Return (X, Y) of the center of cell containing provided text 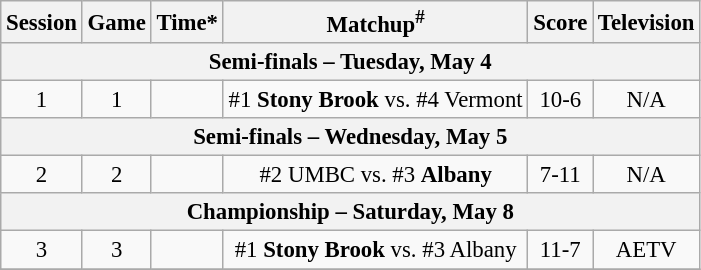
Matchup# (376, 22)
Game (116, 22)
Time* (187, 22)
Session (42, 22)
Semi-finals – Wednesday, May 5 (350, 137)
Semi-finals – Tuesday, May 4 (350, 62)
Score (560, 22)
AETV (646, 250)
7-11 (560, 175)
#1 Stony Brook vs. #3 Albany (376, 250)
#1 Stony Brook vs. #4 Vermont (376, 100)
Championship – Saturday, May 8 (350, 213)
10-6 (560, 100)
11-7 (560, 250)
Television (646, 22)
#2 UMBC vs. #3 Albany (376, 175)
